Capture the cell that displays the provided text and extract its (X, Y) central coordinate. 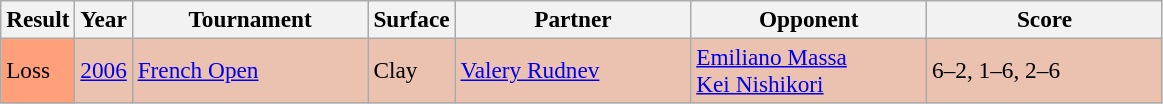
Year (104, 19)
Clay (412, 70)
Score (1045, 19)
Opponent (809, 19)
Partner (573, 19)
Loss (38, 70)
Tournament (250, 19)
French Open (250, 70)
2006 (104, 70)
6–2, 1–6, 2–6 (1045, 70)
Valery Rudnev (573, 70)
Emiliano Massa Kei Nishikori (809, 70)
Surface (412, 19)
Result (38, 19)
